Provide the (x, y) coordinate of the cell's center where the given text is located.  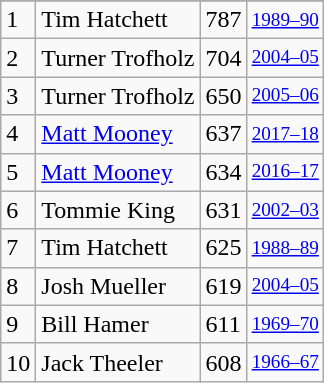
787 (224, 20)
631 (224, 210)
Tommie King (118, 210)
1966–67 (285, 362)
704 (224, 58)
2017–18 (285, 134)
6 (18, 210)
3 (18, 96)
7 (18, 248)
Bill Hamer (118, 324)
2016–17 (285, 172)
Jack Theeler (118, 362)
1989–90 (285, 20)
650 (224, 96)
637 (224, 134)
2002–03 (285, 210)
10 (18, 362)
619 (224, 286)
634 (224, 172)
1 (18, 20)
4 (18, 134)
611 (224, 324)
5 (18, 172)
8 (18, 286)
608 (224, 362)
625 (224, 248)
9 (18, 324)
2 (18, 58)
Josh Mueller (118, 286)
1988–89 (285, 248)
2005–06 (285, 96)
1969–70 (285, 324)
